Locate the cell with the specified text and output its [x, y] center coordinate. 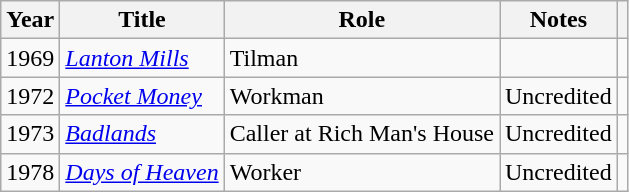
1972 [30, 96]
Caller at Rich Man's House [362, 134]
Year [30, 20]
Workman [362, 96]
Worker [362, 172]
Badlands [142, 134]
Pocket Money [142, 96]
Lanton Mills [142, 58]
Days of Heaven [142, 172]
Notes [559, 20]
1973 [30, 134]
Tilman [362, 58]
Role [362, 20]
1978 [30, 172]
Title [142, 20]
1969 [30, 58]
